Detect which cell encompasses the target text, then output its [x, y] center coordinate. 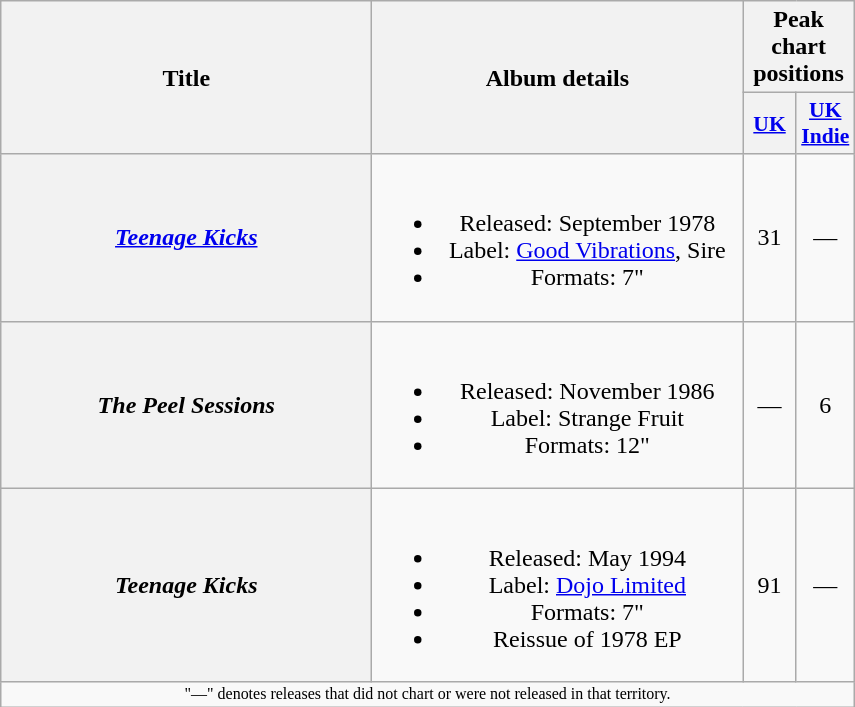
Released: September 1978Label: Good Vibrations, SireFormats: 7" [558, 238]
UK [770, 124]
31 [770, 238]
"—" denotes releases that did not chart or were not released in that territory. [428, 694]
91 [770, 585]
Album details [558, 78]
6 [825, 404]
Released: November 1986Label: Strange FruitFormats: 12" [558, 404]
The Peel Sessions [186, 404]
UK Indie [825, 124]
Title [186, 78]
Released: May 1994Label: Dojo LimitedFormats: 7"Reissue of 1978 EP [558, 585]
Peak chart positions [798, 47]
